Output the (x, y) coordinate of the center of the cell containing the given text.  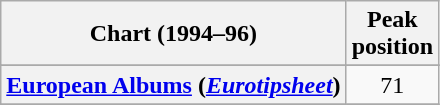
71 (392, 85)
Chart (1994–96) (174, 34)
Peakposition (392, 34)
European Albums (Eurotipsheet) (174, 85)
